Locate the cell with the specified text and output its [x, y] center coordinate. 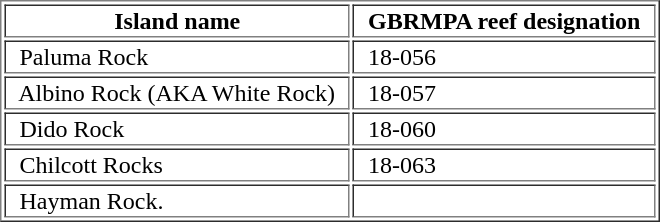
Paluma Rock [177, 56]
18-056 [504, 56]
18-060 [504, 128]
Dido Rock [177, 128]
18-057 [504, 92]
GBRMPA reef designation [504, 20]
Chilcott Rocks [177, 164]
18-063 [504, 164]
Island name [177, 20]
Albino Rock (AKA White Rock) [177, 92]
Hayman Rock. [177, 200]
